Locate the cell with the specified text and output its (x, y) center coordinate. 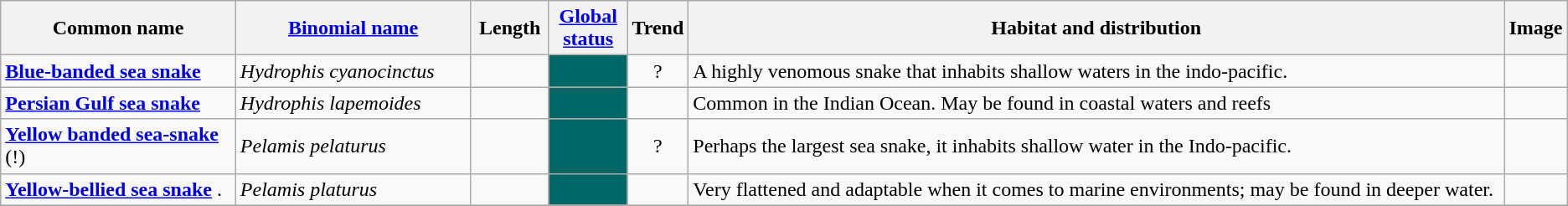
Hydrophis cyanocinctus (353, 71)
Length (510, 28)
Yellow banded sea-snake (!) (119, 146)
Habitat and distribution (1096, 28)
Global status (588, 28)
Very flattened and adaptable when it comes to marine environments; may be found in deeper water. (1096, 189)
Image (1536, 28)
Binomial name (353, 28)
Yellow-bellied sea snake . (119, 189)
Common in the Indian Ocean. May be found in coastal waters and reefs (1096, 103)
Common name (119, 28)
Persian Gulf sea snake (119, 103)
Hydrophis lapemoides (353, 103)
Blue-banded sea snake (119, 71)
Trend (658, 28)
A highly venomous snake that inhabits shallow waters in the indo-pacific. (1096, 71)
Perhaps the largest sea snake, it inhabits shallow water in the Indo-pacific. (1096, 146)
Pelamis pelaturus (353, 146)
Pelamis platurus (353, 189)
